Output the (X, Y) coordinate of the center of the cell containing the given text.  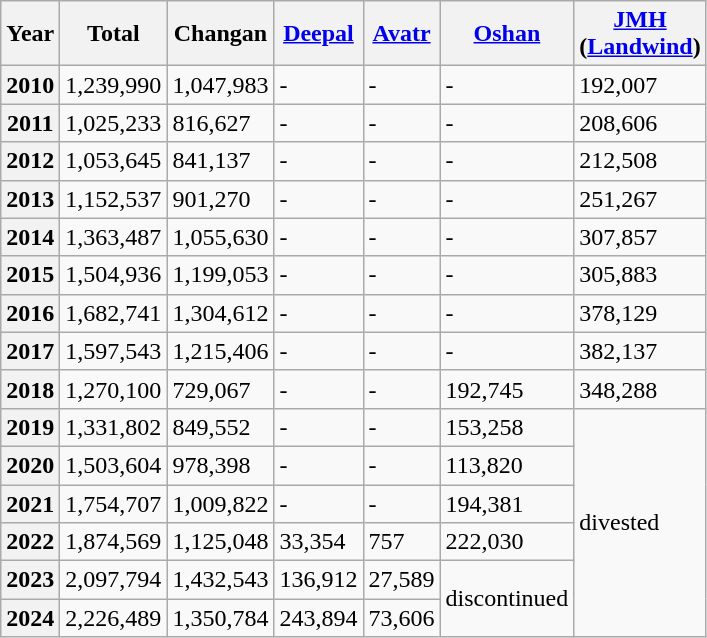
Year (30, 34)
378,129 (640, 313)
194,381 (507, 503)
1,025,233 (114, 123)
Deepal (318, 34)
305,883 (640, 275)
1,047,983 (220, 85)
Total (114, 34)
212,508 (640, 161)
2022 (30, 542)
2015 (30, 275)
2012 (30, 161)
849,552 (220, 427)
2017 (30, 351)
1,055,630 (220, 237)
192,745 (507, 389)
1,304,612 (220, 313)
382,137 (640, 351)
978,398 (220, 465)
841,137 (220, 161)
729,067 (220, 389)
1,874,569 (114, 542)
Changan (220, 34)
2021 (30, 503)
2020 (30, 465)
2011 (30, 123)
2018 (30, 389)
1,682,741 (114, 313)
2014 (30, 237)
JMH(Landwind) (640, 34)
1,503,604 (114, 465)
1,053,645 (114, 161)
348,288 (640, 389)
2024 (30, 618)
222,030 (507, 542)
73,606 (402, 618)
1,215,406 (220, 351)
2,097,794 (114, 580)
208,606 (640, 123)
2,226,489 (114, 618)
307,857 (640, 237)
136,912 (318, 580)
757 (402, 542)
1,125,048 (220, 542)
1,270,100 (114, 389)
1,152,537 (114, 199)
243,894 (318, 618)
1,504,936 (114, 275)
1,350,784 (220, 618)
1,199,053 (220, 275)
2013 (30, 199)
1,009,822 (220, 503)
2023 (30, 580)
1,432,543 (220, 580)
Avatr (402, 34)
1,331,802 (114, 427)
divested (640, 522)
901,270 (220, 199)
2010 (30, 85)
1,239,990 (114, 85)
Oshan (507, 34)
113,820 (507, 465)
1,597,543 (114, 351)
33,354 (318, 542)
2016 (30, 313)
2019 (30, 427)
251,267 (640, 199)
1,363,487 (114, 237)
discontinued (507, 599)
27,589 (402, 580)
153,258 (507, 427)
192,007 (640, 85)
816,627 (220, 123)
1,754,707 (114, 503)
